Identify which cell holds the provided text, then report its [X, Y] central coordinate. 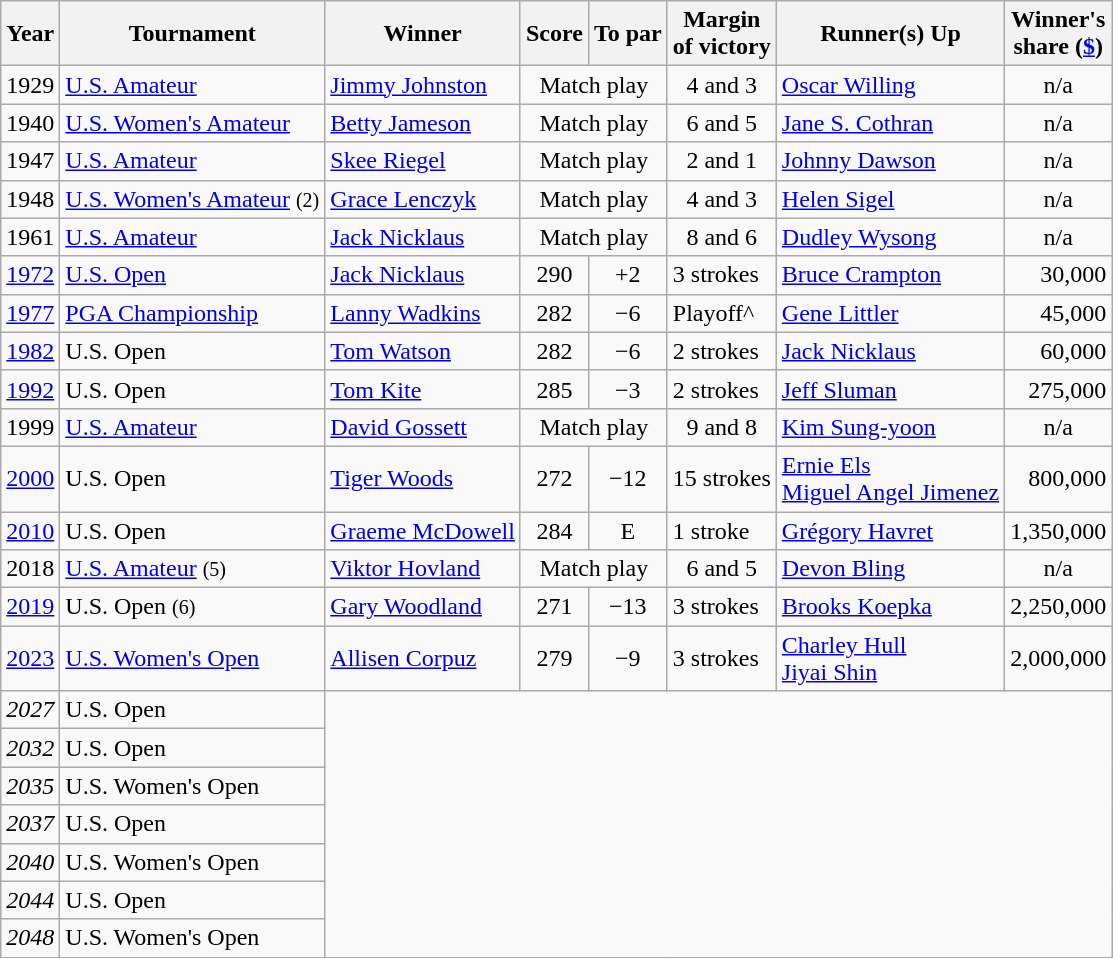
PGA Championship [192, 313]
U.S. Women's Amateur [192, 123]
Dudley Wysong [890, 237]
271 [554, 607]
Skee Riegel [423, 161]
1972 [30, 275]
Jane S. Cothran [890, 123]
2023 [30, 658]
Charley Hull Jiyai Shin [890, 658]
1 stroke [722, 531]
2,250,000 [1058, 607]
Winner [423, 34]
800,000 [1058, 478]
Marginof victory [722, 34]
45,000 [1058, 313]
8 and 6 [722, 237]
2010 [30, 531]
2037 [30, 824]
1977 [30, 313]
Gary Woodland [423, 607]
Helen Sigel [890, 199]
275,000 [1058, 389]
Brooks Koepka [890, 607]
Gene Littler [890, 313]
2044 [30, 900]
2 and 1 [722, 161]
Tom Kite [423, 389]
Score [554, 34]
1,350,000 [1058, 531]
60,000 [1058, 351]
Runner(s) Up [890, 34]
Tournament [192, 34]
2027 [30, 710]
2,000,000 [1058, 658]
Graeme McDowell [423, 531]
−9 [628, 658]
Devon Bling [890, 569]
Betty Jameson [423, 123]
To par [628, 34]
1929 [30, 85]
Grégory Havret [890, 531]
Kim Sung-yoon [890, 427]
9 and 8 [722, 427]
285 [554, 389]
1999 [30, 427]
1961 [30, 237]
30,000 [1058, 275]
Jeff Sluman [890, 389]
−13 [628, 607]
1947 [30, 161]
284 [554, 531]
2019 [30, 607]
2000 [30, 478]
Ernie Els Miguel Angel Jimenez [890, 478]
E [628, 531]
1940 [30, 123]
1992 [30, 389]
2018 [30, 569]
Tiger Woods [423, 478]
2040 [30, 862]
Oscar Willing [890, 85]
−3 [628, 389]
Viktor Hovland [423, 569]
290 [554, 275]
Jimmy Johnston [423, 85]
Winner'sshare ($) [1058, 34]
2035 [30, 786]
Lanny Wadkins [423, 313]
1982 [30, 351]
+2 [628, 275]
272 [554, 478]
Year [30, 34]
Playoff^ [722, 313]
Tom Watson [423, 351]
U.S. Women's Amateur (2) [192, 199]
279 [554, 658]
Grace Lenczyk [423, 199]
Johnny Dawson [890, 161]
U.S. Amateur (5) [192, 569]
U.S. Open (6) [192, 607]
2048 [30, 938]
15 strokes [722, 478]
Allisen Corpuz [423, 658]
David Gossett [423, 427]
1948 [30, 199]
Bruce Crampton [890, 275]
2032 [30, 748]
−12 [628, 478]
